Pinpoint the cell where the given text exists, returning its (x, y) midpoint coordinate. 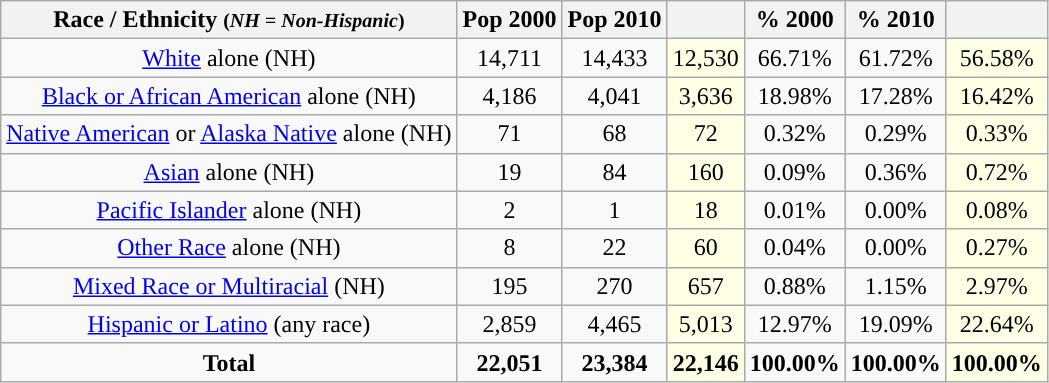
8 (510, 248)
1.15% (896, 286)
12.97% (794, 324)
72 (706, 134)
19.09% (896, 324)
% 2000 (794, 20)
Pop 2010 (614, 20)
22,051 (510, 362)
Native American or Alaska Native alone (NH) (229, 134)
3,636 (706, 96)
4,465 (614, 324)
160 (706, 172)
60 (706, 248)
0.09% (794, 172)
66.71% (794, 58)
2,859 (510, 324)
2.97% (996, 286)
71 (510, 134)
22,146 (706, 362)
0.33% (996, 134)
19 (510, 172)
Hispanic or Latino (any race) (229, 324)
0.88% (794, 286)
22.64% (996, 324)
84 (614, 172)
% 2010 (896, 20)
56.58% (996, 58)
18.98% (794, 96)
12,530 (706, 58)
Total (229, 362)
0.32% (794, 134)
1 (614, 210)
2 (510, 210)
195 (510, 286)
657 (706, 286)
61.72% (896, 58)
68 (614, 134)
4,186 (510, 96)
0.08% (996, 210)
14,711 (510, 58)
23,384 (614, 362)
22 (614, 248)
White alone (NH) (229, 58)
Pacific Islander alone (NH) (229, 210)
Race / Ethnicity (NH = Non-Hispanic) (229, 20)
0.36% (896, 172)
270 (614, 286)
0.27% (996, 248)
0.72% (996, 172)
Pop 2000 (510, 20)
Asian alone (NH) (229, 172)
0.04% (794, 248)
4,041 (614, 96)
Black or African American alone (NH) (229, 96)
Other Race alone (NH) (229, 248)
18 (706, 210)
Mixed Race or Multiracial (NH) (229, 286)
0.29% (896, 134)
0.01% (794, 210)
17.28% (896, 96)
14,433 (614, 58)
5,013 (706, 324)
16.42% (996, 96)
